Determine the [X, Y] coordinate at the center of the cell enclosing the given text.  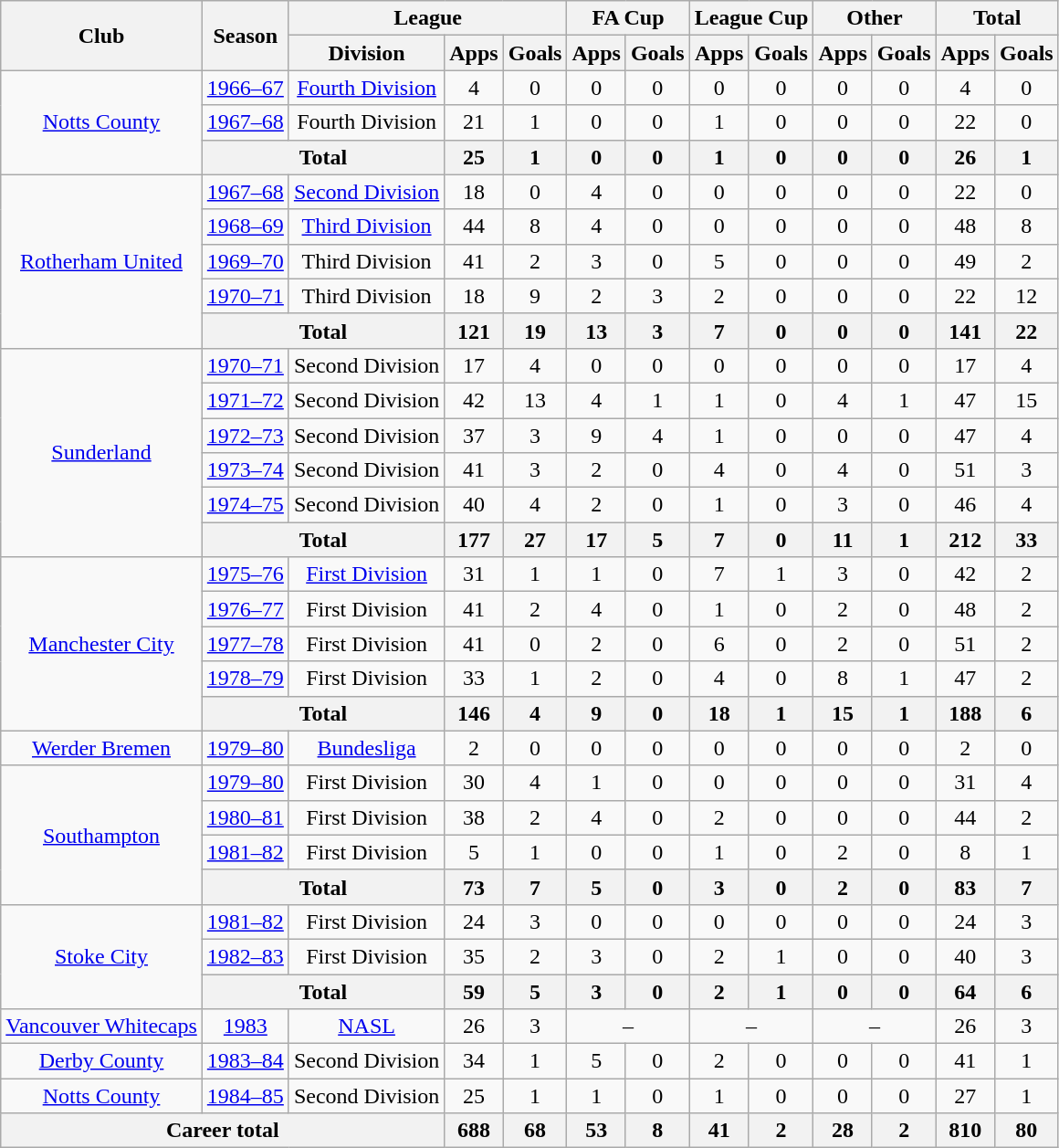
64 [965, 991]
146 [474, 713]
21 [474, 122]
1972–73 [245, 436]
49 [965, 261]
1977–78 [245, 644]
38 [474, 817]
Club [102, 36]
12 [1026, 296]
Other [875, 18]
1982–83 [245, 956]
68 [535, 1131]
80 [1026, 1131]
Manchester City [102, 644]
28 [843, 1131]
Vancouver Whitecaps [102, 1027]
141 [965, 331]
688 [474, 1131]
1966–67 [245, 88]
Stoke City [102, 956]
1974–75 [245, 505]
1973–74 [245, 470]
11 [843, 540]
1983–84 [245, 1061]
Bundesliga [366, 748]
83 [965, 887]
30 [474, 783]
53 [596, 1131]
Sunderland [102, 452]
Career total [223, 1131]
1969–70 [245, 261]
46 [965, 505]
NASL [366, 1027]
Season [245, 36]
188 [965, 713]
Division [366, 53]
Rotherham United [102, 261]
1968–69 [245, 226]
35 [474, 956]
1971–72 [245, 400]
FA Cup [628, 18]
League [427, 18]
177 [474, 540]
League Cup [751, 18]
19 [535, 331]
212 [965, 540]
121 [474, 331]
Werder Bremen [102, 748]
1984–85 [245, 1096]
1975–76 [245, 574]
73 [474, 887]
34 [474, 1061]
810 [965, 1131]
Southampton [102, 835]
1983 [245, 1027]
1978–79 [245, 679]
59 [474, 991]
37 [474, 436]
Derby County [102, 1061]
1976–77 [245, 609]
1980–81 [245, 817]
